From the cell containing the given text, extract its center point as [X, Y] coordinate. 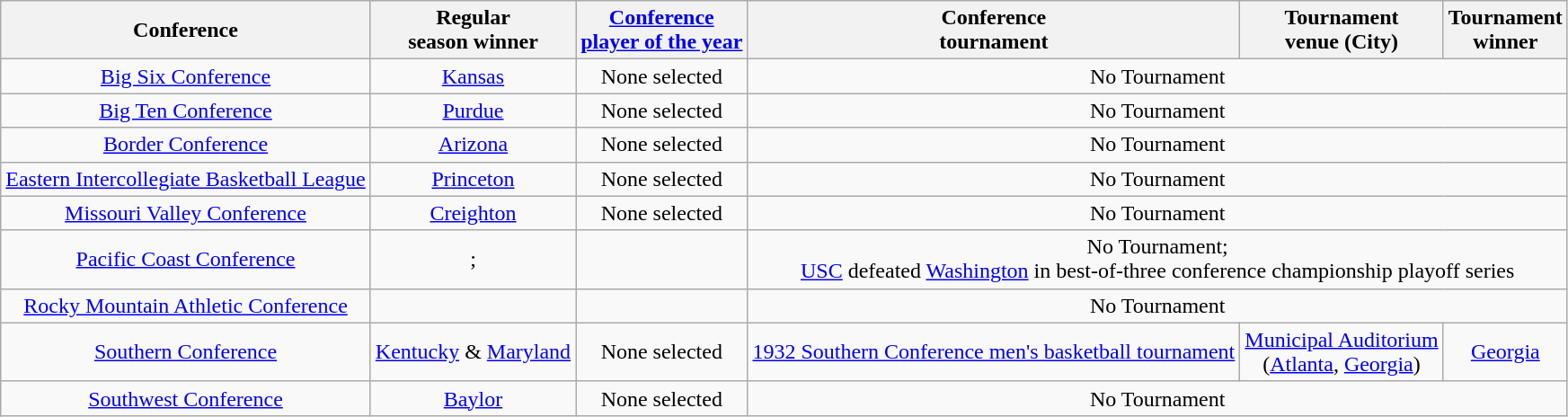
Creighton [473, 213]
Arizona [473, 145]
Regular season winner [473, 31]
Rocky Mountain Athletic Conference [186, 306]
No Tournament;USC defeated Washington in best-of-three conference championship playoff series [1157, 259]
Southwest Conference [186, 398]
Baylor [473, 398]
Georgia [1505, 352]
Tournament winner [1505, 31]
Tournament venue (City) [1342, 31]
Conference player of the year [661, 31]
Conference [186, 31]
Kansas [473, 76]
Missouri Valley Conference [186, 213]
Eastern Intercollegiate Basketball League [186, 179]
Princeton [473, 179]
Big Six Conference [186, 76]
; [473, 259]
Pacific Coast Conference [186, 259]
Big Ten Conference [186, 111]
Southern Conference [186, 352]
Border Conference [186, 145]
Conference tournament [994, 31]
1932 Southern Conference men's basketball tournament [994, 352]
Municipal Auditorium(Atlanta, Georgia) [1342, 352]
Kentucky & Maryland [473, 352]
Purdue [473, 111]
